Scan for the cell matching the given text and deliver its [x, y] coordinate at center. 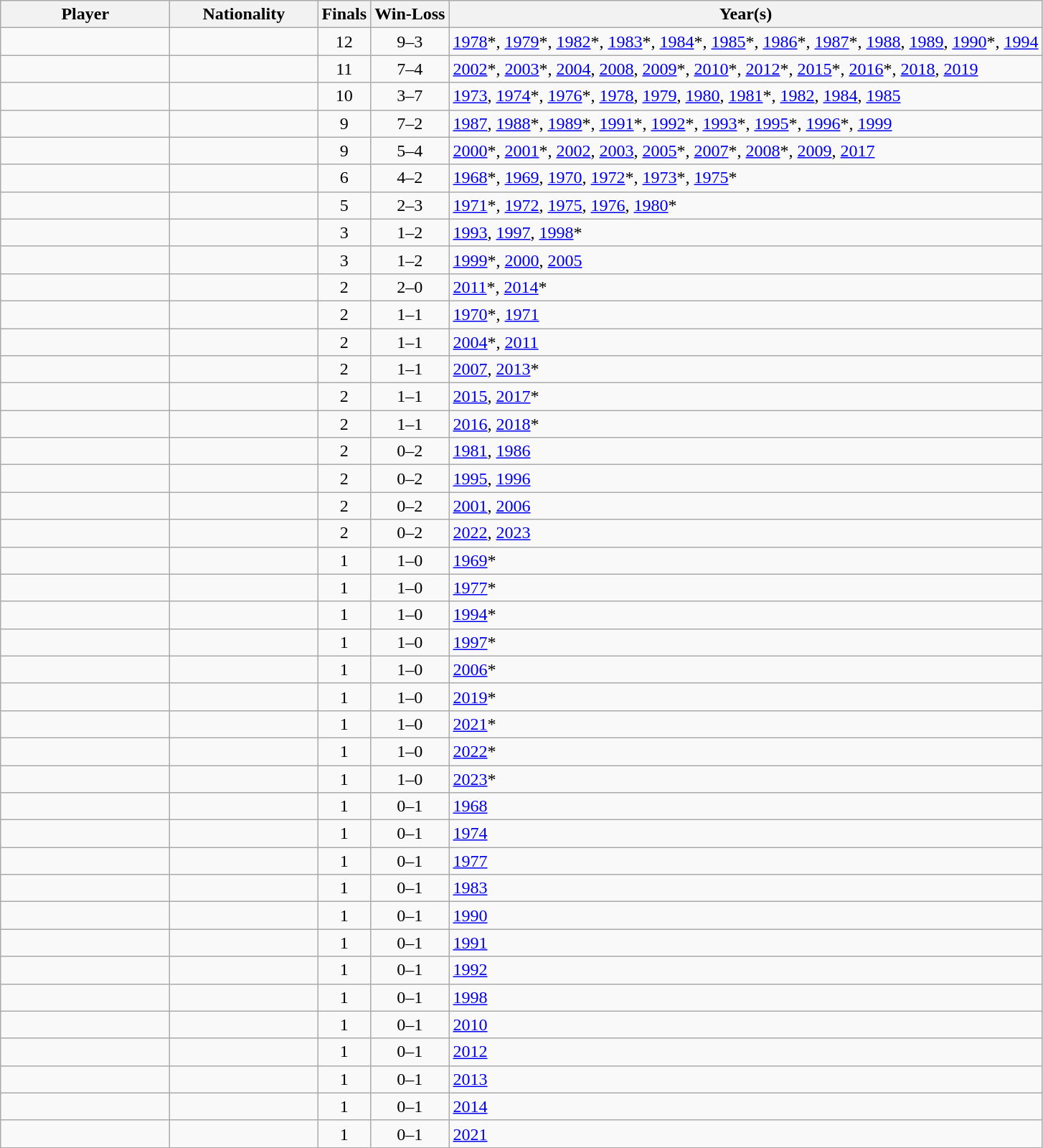
4–2 [410, 178]
10 [344, 96]
1970*, 1971 [746, 314]
Year(s) [746, 14]
2001, 2006 [746, 506]
1969* [746, 560]
1977* [746, 588]
2021* [746, 724]
2007, 2013* [746, 370]
1992 [746, 970]
1981, 1986 [746, 451]
11 [344, 69]
12 [344, 42]
5–4 [410, 151]
1974 [746, 834]
1978*, 1979*, 1982*, 1983*, 1984*, 1985*, 1986*, 1987*, 1988, 1989, 1990*, 1994 [746, 42]
2010 [746, 1025]
2019* [746, 697]
1971*, 1972, 1975, 1976, 1980* [746, 205]
2012 [746, 1052]
1993, 1997, 1998* [746, 232]
2023* [746, 778]
1987, 1988*, 1989*, 1991*, 1992*, 1993*, 1995*, 1996*, 1999 [746, 123]
1998 [746, 997]
2011*, 2014* [746, 287]
2–3 [410, 205]
2022, 2023 [746, 533]
1994* [746, 615]
2015, 2017* [746, 397]
6 [344, 178]
2013 [746, 1079]
2022* [746, 751]
2016, 2018* [746, 424]
2014 [746, 1106]
9–3 [410, 42]
1977 [746, 861]
Finals [344, 14]
Win-Loss [410, 14]
1997* [746, 642]
1968*, 1969, 1970, 1972*, 1973*, 1975* [746, 178]
1999*, 2000, 2005 [746, 260]
7–4 [410, 69]
3–7 [410, 96]
2004*, 2011 [746, 342]
1973, 1974*, 1976*, 1978, 1979, 1980, 1981*, 1982, 1984, 1985 [746, 96]
2002*, 2003*, 2004, 2008, 2009*, 2010*, 2012*, 2015*, 2016*, 2018, 2019 [746, 69]
2–0 [410, 287]
1991 [746, 943]
5 [344, 205]
1990 [746, 916]
Nationality [244, 14]
1983 [746, 888]
2006* [746, 669]
1968 [746, 806]
1995, 1996 [746, 479]
2021 [746, 1134]
2000*, 2001*, 2002, 2003, 2005*, 2007*, 2008*, 2009, 2017 [746, 151]
Player [85, 14]
7–2 [410, 123]
